Extract the (X, Y) coordinate from the center of the cell holding the provided text.  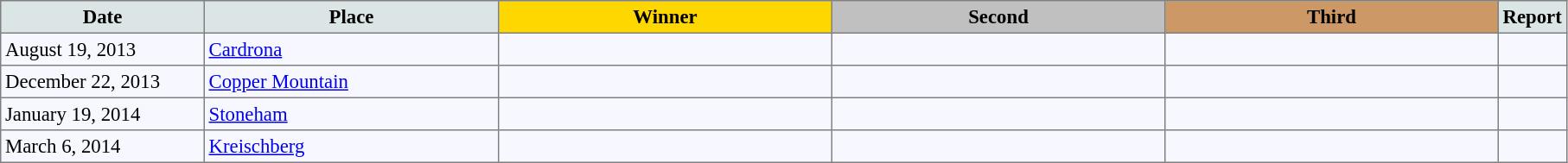
Kreischberg (351, 147)
Place (351, 17)
Cardrona (351, 49)
Report (1532, 17)
March 6, 2014 (103, 147)
January 19, 2014 (103, 114)
Stoneham (351, 114)
Winner (666, 17)
Copper Mountain (351, 82)
Second (998, 17)
Date (103, 17)
December 22, 2013 (103, 82)
August 19, 2013 (103, 49)
Third (1332, 17)
